Determine the (X, Y) coordinate at the center of the cell enclosing the given text.  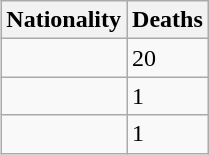
Nationality (64, 20)
20 (168, 58)
Deaths (168, 20)
